Search for the cell housing the specified text and yield its [X, Y] center coordinate. 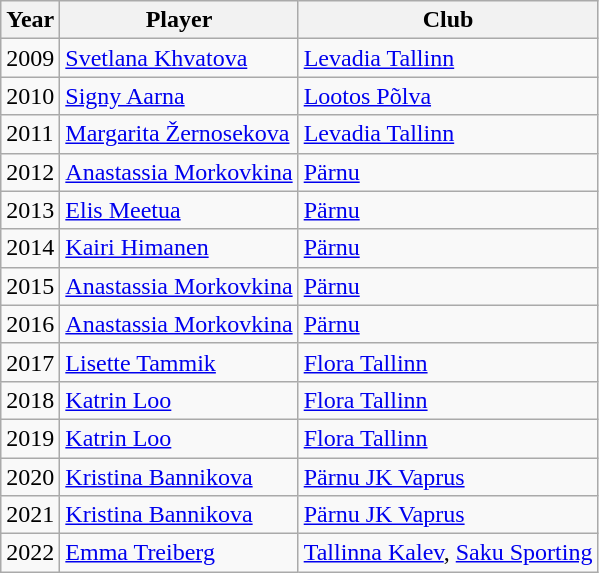
2013 [30, 210]
Tallinna Kalev, Saku Sporting [448, 553]
2009 [30, 58]
2022 [30, 553]
2021 [30, 515]
2019 [30, 438]
2020 [30, 477]
Svetlana Khvatova [179, 58]
Club [448, 20]
2012 [30, 172]
2014 [30, 248]
2015 [30, 286]
Year [30, 20]
Margarita Žernosekova [179, 134]
Emma Treiberg [179, 553]
2010 [30, 96]
2011 [30, 134]
2016 [30, 324]
Lootos Põlva [448, 96]
Lisette Tammik [179, 362]
Elis Meetua [179, 210]
Player [179, 20]
Signy Aarna [179, 96]
Kairi Himanen [179, 248]
2017 [30, 362]
2018 [30, 400]
